For the text-containing cell, return its midpoint in [x, y] coordinate format. 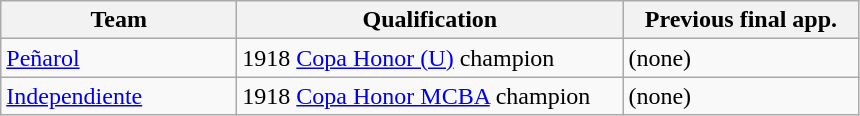
Independiente [119, 96]
Team [119, 20]
1918 Copa Honor (U) champion [430, 58]
Qualification [430, 20]
Previous final app. [741, 20]
Peñarol [119, 58]
1918 Copa Honor MCBA champion [430, 96]
